Detect which cell encompasses the target text, then output its (x, y) center coordinate. 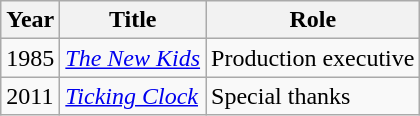
Role (313, 20)
Year (30, 20)
1985 (30, 58)
2011 (30, 96)
Production executive (313, 58)
Title (133, 20)
Ticking Clock (133, 96)
Special thanks (313, 96)
The New Kids (133, 58)
